Search for the cell housing the specified text and yield its [x, y] center coordinate. 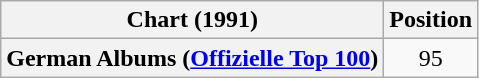
95 [431, 58]
German Albums (Offizielle Top 100) [192, 58]
Position [431, 20]
Chart (1991) [192, 20]
